Locate the cell with the specified text and output its (x, y) center coordinate. 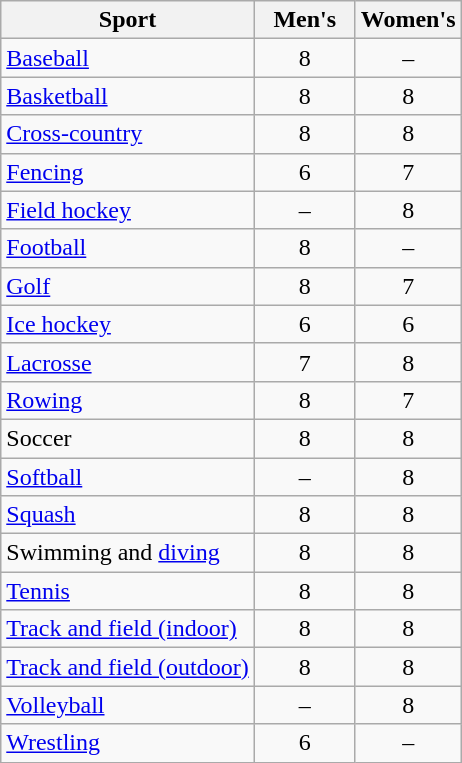
Golf (128, 286)
Soccer (128, 438)
Wrestling (128, 743)
Track and field (indoor) (128, 629)
Baseball (128, 58)
Swimming and diving (128, 553)
Volleyball (128, 705)
Field hockey (128, 210)
Rowing (128, 400)
Cross-country (128, 134)
Basketball (128, 96)
Ice hockey (128, 324)
Women's (408, 20)
Fencing (128, 172)
Squash (128, 515)
Men's (304, 20)
Lacrosse (128, 362)
Sport (128, 20)
Track and field (outdoor) (128, 667)
Softball (128, 477)
Tennis (128, 591)
Football (128, 248)
